Search for the cell housing the specified text and yield its (x, y) center coordinate. 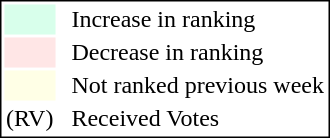
Increase in ranking (198, 19)
(RV) (29, 119)
Received Votes (198, 119)
Decrease in ranking (198, 53)
Not ranked previous week (198, 85)
